Locate the cell with the specified text and output its [x, y] center coordinate. 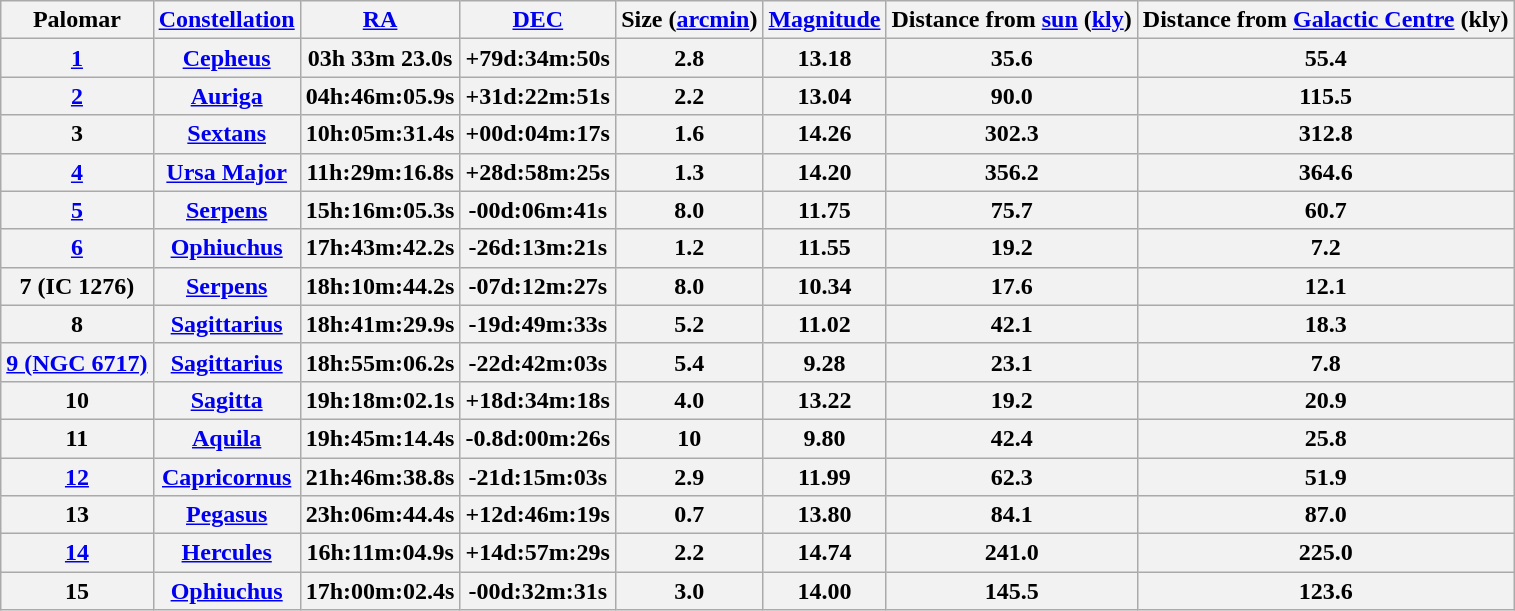
10.34 [824, 286]
13.18 [824, 58]
14.26 [824, 134]
11 [77, 438]
-22d:42m:03s [538, 362]
3.0 [690, 591]
7 (IC 1276) [77, 286]
-00d:06m:41s [538, 210]
9 (NGC 6717) [77, 362]
356.2 [1012, 172]
1 [77, 58]
17h:43m:42.2s [380, 248]
5.2 [690, 324]
312.8 [1326, 134]
5 [77, 210]
-19d:49m:33s [538, 324]
-07d:12m:27s [538, 286]
2.9 [690, 477]
+00d:04m:17s [538, 134]
+18d:34m:18s [538, 400]
0.7 [690, 515]
Sextans [226, 134]
14 [77, 553]
18h:55m:06.2s [380, 362]
3 [77, 134]
+14d:57m:29s [538, 553]
302.3 [1012, 134]
RA [380, 20]
Distance from sun (kly) [1012, 20]
Size (arcmin) [690, 20]
62.3 [1012, 477]
17.6 [1012, 286]
17h:00m:02.4s [380, 591]
11.55 [824, 248]
11.75 [824, 210]
4.0 [690, 400]
42.4 [1012, 438]
Cepheus [226, 58]
Ursa Major [226, 172]
14.00 [824, 591]
-21d:15m:03s [538, 477]
55.4 [1326, 58]
9.80 [824, 438]
6 [77, 248]
51.9 [1326, 477]
241.0 [1012, 553]
12.1 [1326, 286]
145.5 [1012, 591]
Distance from Galactic Centre (kly) [1326, 20]
42.1 [1012, 324]
90.0 [1012, 96]
Aquila [226, 438]
225.0 [1326, 553]
115.5 [1326, 96]
1.6 [690, 134]
2 [77, 96]
03h 33m 23.0s [380, 58]
75.7 [1012, 210]
19h:45m:14.4s [380, 438]
87.0 [1326, 515]
20.9 [1326, 400]
23h:06m:44.4s [380, 515]
Magnitude [824, 20]
14.74 [824, 553]
+12d:46m:19s [538, 515]
35.6 [1012, 58]
123.6 [1326, 591]
4 [77, 172]
12 [77, 477]
Auriga [226, 96]
60.7 [1326, 210]
5.4 [690, 362]
19h:18m:02.1s [380, 400]
Hercules [226, 553]
-0.8d:00m:26s [538, 438]
15 [77, 591]
18h:10m:44.2s [380, 286]
7.2 [1326, 248]
13.80 [824, 515]
+28d:58m:25s [538, 172]
2.8 [690, 58]
-26d:13m:21s [538, 248]
Palomar [77, 20]
Sagitta [226, 400]
1.2 [690, 248]
+31d:22m:51s [538, 96]
-00d:32m:31s [538, 591]
25.8 [1326, 438]
18.3 [1326, 324]
14.20 [824, 172]
Constellation [226, 20]
16h:11m:04.9s [380, 553]
Pegasus [226, 515]
10h:05m:31.4s [380, 134]
+79d:34m:50s [538, 58]
84.1 [1012, 515]
Capricornus [226, 477]
11.99 [824, 477]
11.02 [824, 324]
1.3 [690, 172]
13.22 [824, 400]
15h:16m:05.3s [380, 210]
04h:46m:05.9s [380, 96]
13 [77, 515]
23.1 [1012, 362]
364.6 [1326, 172]
7.8 [1326, 362]
13.04 [824, 96]
DEC [538, 20]
18h:41m:29.9s [380, 324]
11h:29m:16.8s [380, 172]
8 [77, 324]
9.28 [824, 362]
21h:46m:38.8s [380, 477]
